Search for the cell housing the specified text and yield its (X, Y) center coordinate. 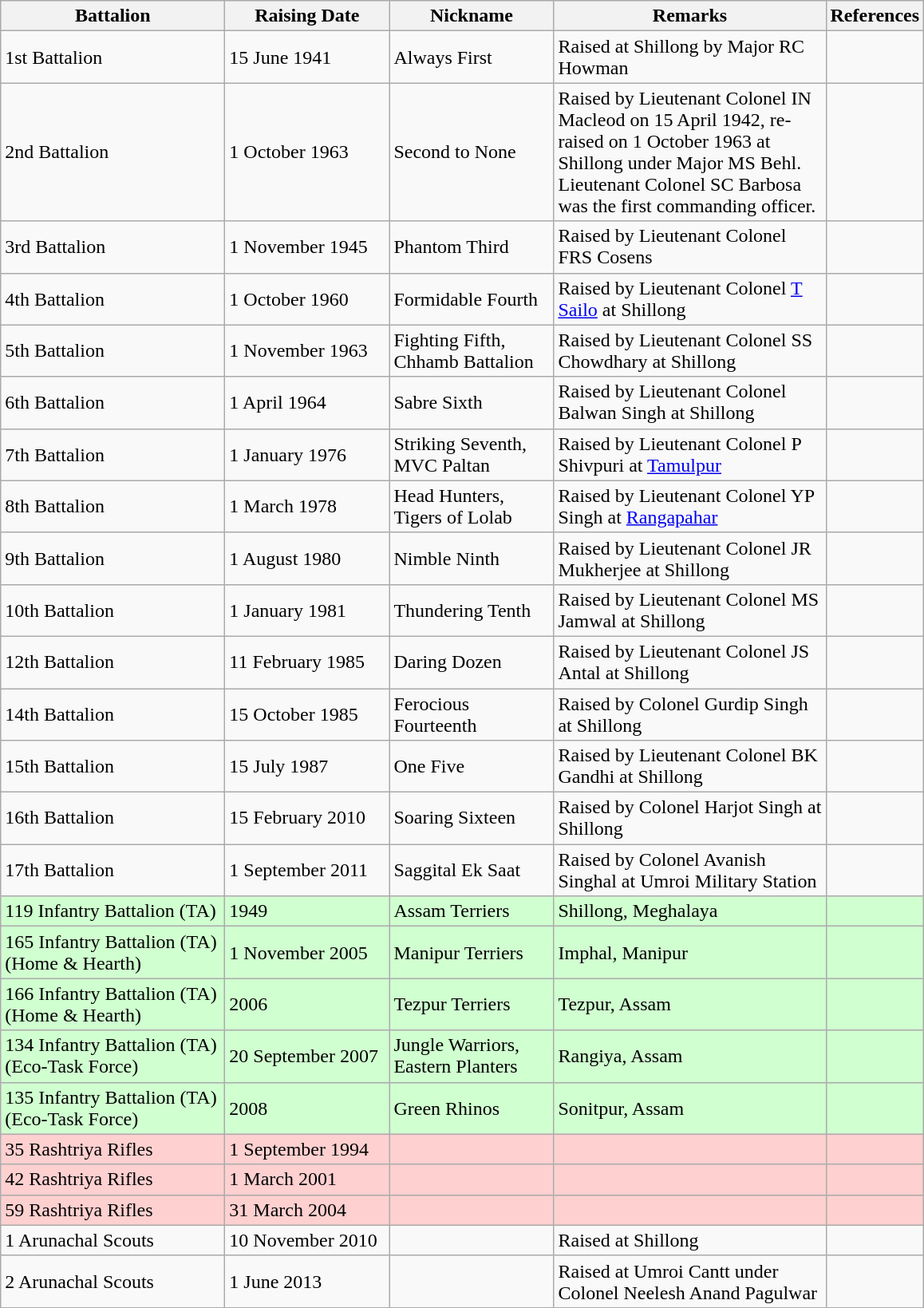
Fighting Fifth, Chhamb Battalion (472, 351)
Second to None (472, 152)
42 Rashtriya Rifles (113, 1180)
1 June 2013 (307, 1282)
Manipur Terriers (472, 953)
166 Infantry Battalion (TA) (Home & Hearth) (113, 1004)
Soaring Sixteen (472, 819)
1 March 2001 (307, 1180)
Daring Dozen (472, 662)
Raised by Lieutenant Colonel T Sailo at Shillong (689, 298)
One Five (472, 766)
12th Battalion (113, 662)
15 July 1987 (307, 766)
3rd Battalion (113, 247)
135 Infantry Battalion (TA) (Eco-Task Force) (113, 1108)
Imphal, Manipur (689, 953)
Raised by Lieutenant Colonel JS Antal at Shillong (689, 662)
134 Infantry Battalion (TA) (Eco-Task Force) (113, 1057)
Raised by Lieutenant Colonel SS Chowdhary at Shillong (689, 351)
2 Arunachal Scouts (113, 1282)
8th Battalion (113, 506)
Green Rhinos (472, 1108)
Raised by Lieutenant Colonel FRS Cosens (689, 247)
1 November 2005 (307, 953)
1 August 1980 (307, 559)
Assam Terriers (472, 911)
7th Battalion (113, 455)
6th Battalion (113, 402)
1 Arunachal Scouts (113, 1240)
Raising Date (307, 16)
Nimble Ninth (472, 559)
Always First (472, 57)
2008 (307, 1108)
Battalion (113, 16)
59 Rashtriya Rifles (113, 1210)
11 February 1985 (307, 662)
1 April 1964 (307, 402)
1949 (307, 911)
Formidable Fourth (472, 298)
Phantom Third (472, 247)
Raised by Colonel Harjot Singh at Shillong (689, 819)
Sabre Sixth (472, 402)
17th Battalion (113, 870)
1 January 1976 (307, 455)
4th Battalion (113, 298)
Raised by Lieutenant Colonel P Shivpuri at Tamulpur (689, 455)
Ferocious Fourteenth (472, 713)
Raised by Colonel Avanish Singhal at Umroi Military Station (689, 870)
Raised by Lieutenant Colonel BK Gandhi at Shillong (689, 766)
Rangiya, Assam (689, 1057)
Saggital Ek Saat (472, 870)
Raised by Lieutenant Colonel JR Mukherjee at Shillong (689, 559)
1 October 1960 (307, 298)
Raised by Lieutenant Colonel MS Jamwal at Shillong (689, 610)
Raised at Shillong by Major RC Howman (689, 57)
Raised at Shillong (689, 1240)
Raised by Colonel Gurdip Singh at Shillong (689, 713)
Raised by Lieutenant Colonel YP Singh at Rangapahar (689, 506)
Jungle Warriors, Eastern Planters (472, 1057)
5th Battalion (113, 351)
35 Rashtriya Rifles (113, 1149)
15 February 2010 (307, 819)
16th Battalion (113, 819)
References (875, 16)
15th Battalion (113, 766)
10 November 2010 (307, 1240)
Shillong, Meghalaya (689, 911)
1 November 1945 (307, 247)
1 March 1978 (307, 506)
15 June 1941 (307, 57)
Raised at Umroi Cantt under Colonel Neelesh Anand Pagulwar (689, 1282)
165 Infantry Battalion (TA) (Home & Hearth) (113, 953)
9th Battalion (113, 559)
1 September 2011 (307, 870)
14th Battalion (113, 713)
1 October 1963 (307, 152)
1st Battalion (113, 57)
1 November 1963 (307, 351)
119 Infantry Battalion (TA) (113, 911)
20 September 2007 (307, 1057)
1 January 1981 (307, 610)
10th Battalion (113, 610)
Tezpur, Assam (689, 1004)
Thundering Tenth (472, 610)
Head Hunters, Tigers of Lolab (472, 506)
1 September 1994 (307, 1149)
Nickname (472, 16)
2006 (307, 1004)
15 October 1985 (307, 713)
31 March 2004 (307, 1210)
Striking Seventh, MVC Paltan (472, 455)
Tezpur Terriers (472, 1004)
Remarks (689, 16)
Sonitpur, Assam (689, 1108)
2nd Battalion (113, 152)
Raised by Lieutenant Colonel Balwan Singh at Shillong (689, 402)
